Identify which cell holds the provided text, then report its [x, y] central coordinate. 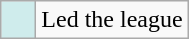
Led the league [112, 20]
